Return [X, Y] of the center of cell containing provided text 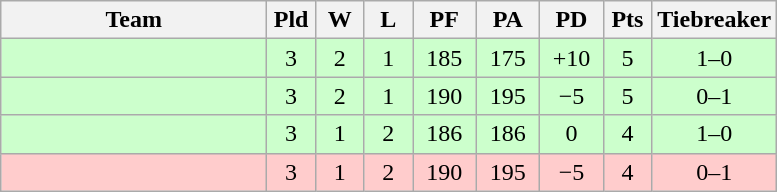
Team [134, 20]
PF [444, 20]
L [388, 20]
+10 [572, 58]
W [340, 20]
PD [572, 20]
Pld [292, 20]
0 [572, 134]
Tiebreaker [714, 20]
Pts [628, 20]
185 [444, 58]
PA [508, 20]
175 [508, 58]
